Pinpoint the cell where the given text exists, returning its [X, Y] midpoint coordinate. 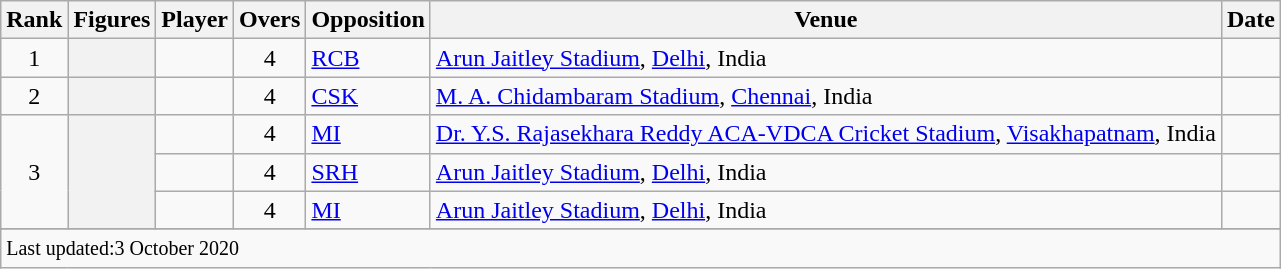
3 [34, 172]
M. A. Chidambaram Stadium, Chennai, India [826, 96]
CSK [368, 96]
Opposition [368, 20]
Player [195, 20]
Overs [270, 20]
1 [34, 58]
Rank [34, 20]
Dr. Y.S. Rajasekhara Reddy ACA-VDCA Cricket Stadium, Visakhapatnam, India [826, 134]
Last updated:3 October 2020 [641, 248]
RCB [368, 58]
2 [34, 96]
Date [1250, 20]
SRH [368, 172]
Figures [112, 20]
Venue [826, 20]
